Provide the [X, Y] coordinate of the cell's center where the given text is located.  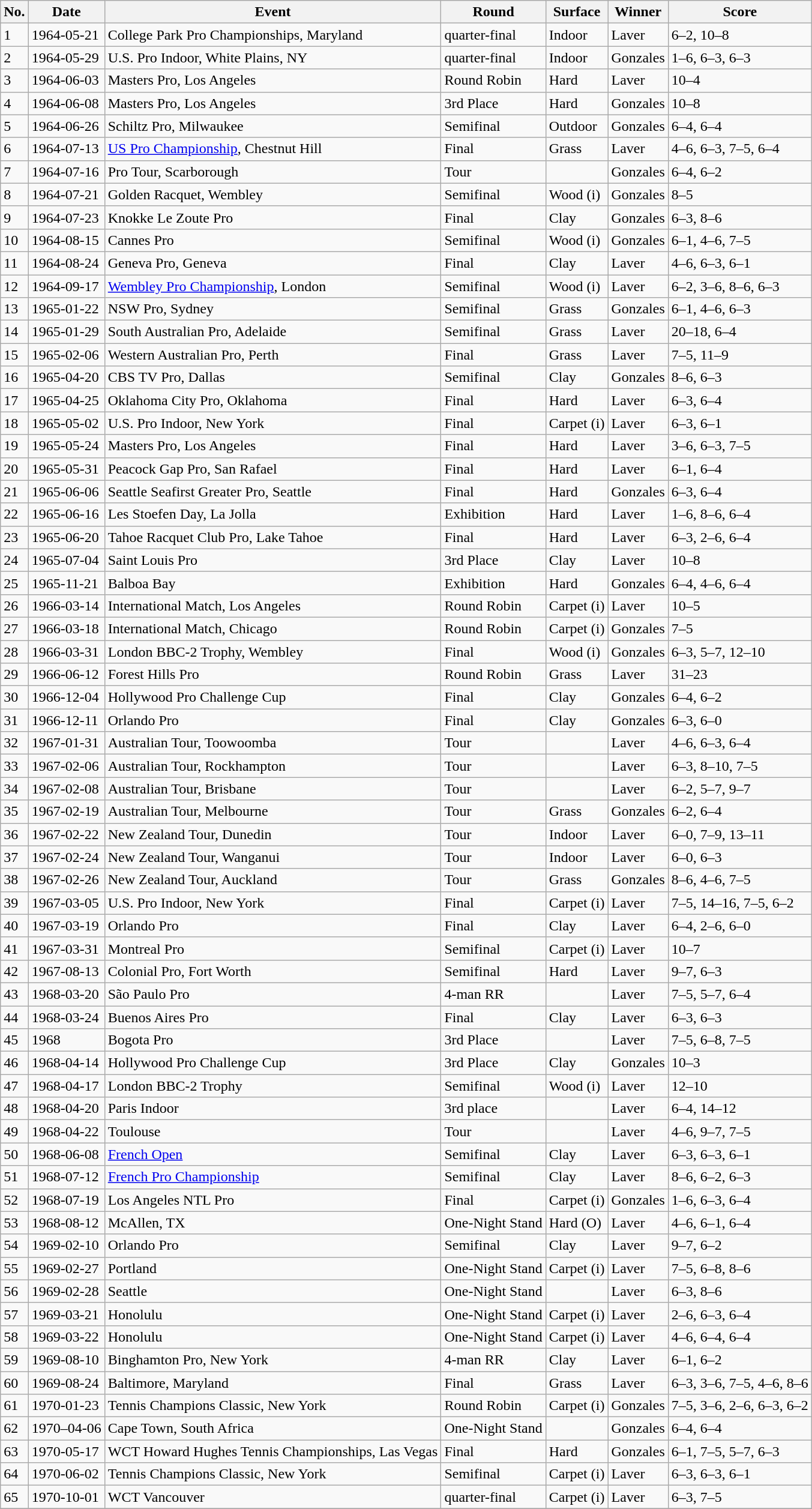
Cape Town, South Africa [272, 1429]
1968-07-12 [66, 1177]
1964-07-16 [66, 172]
Australian Tour, Rockhampton [272, 766]
10–5 [739, 606]
61 [14, 1406]
3rd place [493, 1109]
53 [14, 1223]
Seattle Seafirst Greater Pro, Seattle [272, 492]
Western Australian Pro, Perth [272, 355]
10–7 [739, 948]
1964-07-13 [66, 149]
Toulouse [272, 1131]
10 [14, 240]
10–3 [739, 1063]
1967-02-26 [66, 880]
6–2, 6–4 [739, 812]
50 [14, 1154]
8–5 [739, 194]
Australian Tour, Toowoomba [272, 743]
20–18, 6–4 [739, 332]
1966-12-04 [66, 697]
1969-02-28 [66, 1291]
6–4, 14–12 [739, 1109]
Los Angeles NTL Pro [272, 1200]
33 [14, 766]
24 [14, 560]
London BBC-2 Trophy, Wembley [272, 651]
1965-01-29 [66, 332]
9–7, 6–3 [739, 971]
59 [14, 1360]
Cannes Pro [272, 240]
1967-08-13 [66, 971]
31 [14, 720]
Australian Tour, Brisbane [272, 789]
International Match, Los Angeles [272, 606]
1965-06-16 [66, 514]
São Paulo Pro [272, 994]
Balboa Bay [272, 583]
4 [14, 103]
6–0, 6–3 [739, 857]
Bogota Pro [272, 1040]
NSW Pro, Sydney [272, 309]
41 [14, 948]
6–1, 4–6, 7–5 [739, 240]
7–5, 11–9 [739, 355]
56 [14, 1291]
CBS TV Pro, Dallas [272, 378]
New Zealand Tour, Dunedin [272, 834]
31–23 [739, 675]
4–6, 9–7, 7–5 [739, 1131]
WCT Howard Hughes Tennis Championships, Las Vegas [272, 1451]
3–6, 6–3, 7–5 [739, 446]
Peacock Gap Pro, San Rafael [272, 469]
4–6, 6–4, 6–4 [739, 1337]
6–1, 6–2 [739, 1360]
1964-06-26 [66, 126]
1965-04-20 [66, 378]
12 [14, 286]
6–0, 7–9, 13–11 [739, 834]
Buenos Aires Pro [272, 1017]
New Zealand Tour, Wanganui [272, 857]
8 [14, 194]
6–4, 4–6, 6–4 [739, 583]
Round [493, 12]
6–2, 10–8 [739, 35]
Les Stoefen Day, La Jolla [272, 514]
1965-04-25 [66, 400]
15 [14, 355]
1968-04-22 [66, 1131]
8–6, 6–3 [739, 378]
1964-07-23 [66, 217]
1967-02-22 [66, 834]
25 [14, 583]
7–5 [739, 628]
1967-03-31 [66, 948]
6–3, 6–1 [739, 423]
37 [14, 857]
8–6, 4–6, 7–5 [739, 880]
International Match, Chicago [272, 628]
55 [14, 1268]
6–4, 2–6, 6–0 [739, 926]
1968 [66, 1040]
Event [272, 12]
2–6, 6–3, 6–4 [739, 1314]
51 [14, 1177]
1965-05-02 [66, 423]
1967-01-31 [66, 743]
Oklahoma City Pro, Oklahoma [272, 400]
7–5, 5–7, 6–4 [739, 994]
1966-06-12 [66, 675]
7–5, 3–6, 2–6, 6–3, 6–2 [739, 1406]
Winner [638, 12]
1964-09-17 [66, 286]
62 [14, 1429]
6–3, 8–10, 7–5 [739, 766]
1–6, 8–6, 6–4 [739, 514]
1965-11-21 [66, 583]
23 [14, 537]
Baltimore, Maryland [272, 1382]
1965-02-06 [66, 355]
6–3, 7–5 [739, 1497]
No. [14, 12]
US Pro Championship, Chestnut Hill [272, 149]
1964-05-21 [66, 35]
1965-01-22 [66, 309]
Knokke Le Zoute Pro [272, 217]
WCT Vancouver [272, 1497]
Surface [577, 12]
7 [14, 172]
32 [14, 743]
64 [14, 1474]
52 [14, 1200]
6–1, 7–5, 5–7, 6–3 [739, 1451]
Colonial Pro, Fort Worth [272, 971]
57 [14, 1314]
19 [14, 446]
17 [14, 400]
38 [14, 880]
6–2, 5–7, 9–7 [739, 789]
1968-07-19 [66, 1200]
French Pro Championship [272, 1177]
7–5, 6–8, 7–5 [739, 1040]
U.S. Pro Indoor, White Plains, NY [272, 58]
28 [14, 651]
7–5, 14–16, 7–5, 6–2 [739, 903]
1966-03-14 [66, 606]
1969-02-10 [66, 1245]
London BBC-2 Trophy [272, 1086]
Portland [272, 1268]
1970-10-01 [66, 1497]
1970-05-17 [66, 1451]
1966-12-11 [66, 720]
Wembley Pro Championship, London [272, 286]
54 [14, 1245]
College Park Pro Championships, Maryland [272, 35]
Seattle [272, 1291]
20 [14, 469]
60 [14, 1382]
1–6, 6–3, 6–4 [739, 1200]
9–7, 6–2 [739, 1245]
1969-03-21 [66, 1314]
47 [14, 1086]
1964-07-21 [66, 194]
10–4 [739, 80]
4–6, 6–1, 6–4 [739, 1223]
1–6, 6–3, 6–3 [739, 58]
Outdoor [577, 126]
1967-03-05 [66, 903]
Golden Racquet, Wembley [272, 194]
48 [14, 1109]
6–1, 6–4 [739, 469]
New Zealand Tour, Auckland [272, 880]
4–6, 6–3, 7–5, 6–4 [739, 149]
Pro Tour, Scarborough [272, 172]
Schiltz Pro, Milwaukee [272, 126]
1969-03-22 [66, 1337]
1966-03-31 [66, 651]
1969-08-24 [66, 1382]
Paris Indoor [272, 1109]
1968-04-14 [66, 1063]
49 [14, 1131]
1964-05-29 [66, 58]
45 [14, 1040]
1967-02-24 [66, 857]
58 [14, 1337]
35 [14, 812]
1968-06-08 [66, 1154]
1969-02-27 [66, 1268]
44 [14, 1017]
1965-05-24 [66, 446]
6–3, 5–7, 12–10 [739, 651]
1966-03-18 [66, 628]
Hard (O) [577, 1223]
1964-06-03 [66, 80]
6–3, 2–6, 6–4 [739, 537]
1965-06-20 [66, 537]
12–10 [739, 1086]
6–3, 3–6, 7–5, 4–6, 8–6 [739, 1382]
65 [14, 1497]
1967-02-19 [66, 812]
1970-06-02 [66, 1474]
1 [14, 35]
Saint Louis Pro [272, 560]
6–3, 6–3 [739, 1017]
1967-03-19 [66, 926]
6–3, 6–0 [739, 720]
6–1, 4–6, 6–3 [739, 309]
1968-03-24 [66, 1017]
30 [14, 697]
11 [14, 263]
Tahoe Racquet Club Pro, Lake Tahoe [272, 537]
1964-08-24 [66, 263]
Geneva Pro, Geneva [272, 263]
McAllen, TX [272, 1223]
6 [14, 149]
1970–04-06 [66, 1429]
9 [14, 217]
13 [14, 309]
Date [66, 12]
36 [14, 834]
1965-07-04 [66, 560]
1968-04-20 [66, 1109]
4–6, 6–3, 6–4 [739, 743]
22 [14, 514]
5 [14, 126]
Binghamton Pro, New York [272, 1360]
14 [14, 332]
18 [14, 423]
16 [14, 378]
42 [14, 971]
South Australian Pro, Adelaide [272, 332]
1964-06-08 [66, 103]
1965-06-06 [66, 492]
40 [14, 926]
1968-04-17 [66, 1086]
1970-01-23 [66, 1406]
4–6, 6–3, 6–1 [739, 263]
3 [14, 80]
39 [14, 903]
Australian Tour, Melbourne [272, 812]
Score [739, 12]
French Open [272, 1154]
26 [14, 606]
1967-02-08 [66, 789]
21 [14, 492]
46 [14, 1063]
1969-08-10 [66, 1360]
63 [14, 1451]
2 [14, 58]
Forest Hills Pro [272, 675]
1967-02-06 [66, 766]
29 [14, 675]
1964-08-15 [66, 240]
Montreal Pro [272, 948]
34 [14, 789]
1968-03-20 [66, 994]
27 [14, 628]
6–2, 3–6, 8–6, 6–3 [739, 286]
1965-05-31 [66, 469]
1968-08-12 [66, 1223]
43 [14, 994]
8–6, 6–2, 6–3 [739, 1177]
7–5, 6–8, 8–6 [739, 1268]
